Pinpoint the cell where the given text exists, returning its (x, y) midpoint coordinate. 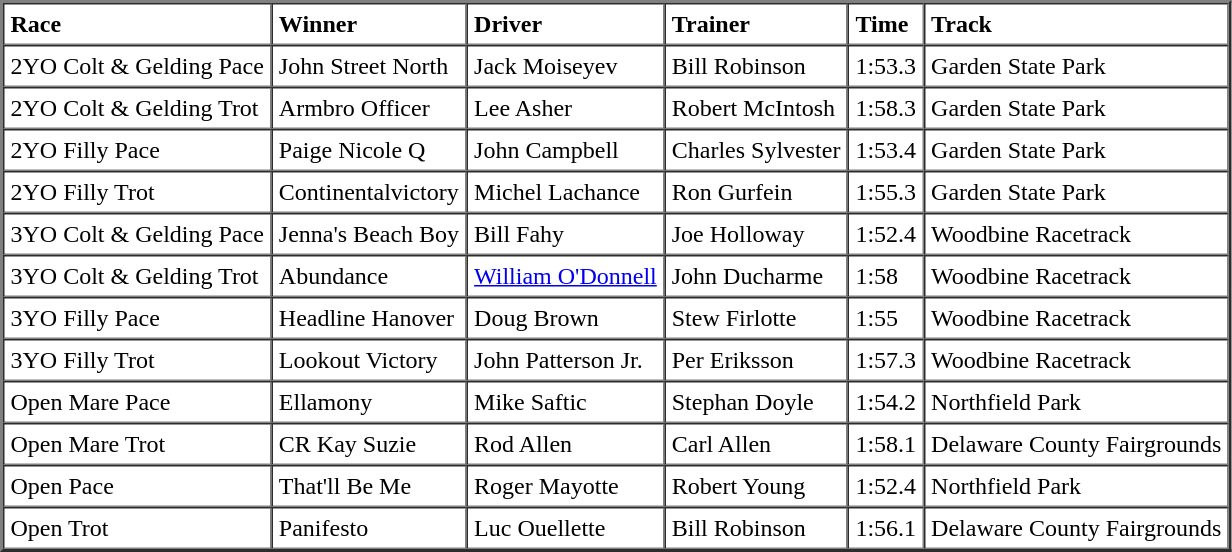
Charles Sylvester (756, 150)
Luc Ouellette (566, 528)
Carl Allen (756, 444)
Lee Asher (566, 108)
Jenna's Beach Boy (368, 234)
1:56.1 (886, 528)
Headline Hanover (368, 318)
1:53.3 (886, 66)
John Ducharme (756, 276)
Per Eriksson (756, 360)
Joe Holloway (756, 234)
Armbro Officer (368, 108)
Bill Fahy (566, 234)
Lookout Victory (368, 360)
Ellamony (368, 402)
3YO Colt & Gelding Trot (137, 276)
Doug Brown (566, 318)
Open Mare Trot (137, 444)
Open Mare Pace (137, 402)
John Street North (368, 66)
Race (137, 24)
Robert Young (756, 486)
1:55.3 (886, 192)
Rod Allen (566, 444)
John Patterson Jr. (566, 360)
Time (886, 24)
1:58.3 (886, 108)
1:58.1 (886, 444)
Open Trot (137, 528)
2YO Colt & Gelding Trot (137, 108)
CR Kay Suzie (368, 444)
3YO Colt & Gelding Pace (137, 234)
Continentalvictory (368, 192)
Paige Nicole Q (368, 150)
Ron Gurfein (756, 192)
Jack Moiseyev (566, 66)
Abundance (368, 276)
Winner (368, 24)
2YO Colt & Gelding Pace (137, 66)
Track (1076, 24)
1:53.4 (886, 150)
1:54.2 (886, 402)
William O'Donnell (566, 276)
Driver (566, 24)
2YO Filly Pace (137, 150)
Robert McIntosh (756, 108)
John Campbell (566, 150)
2YO Filly Trot (137, 192)
1:57.3 (886, 360)
Roger Mayotte (566, 486)
Panifesto (368, 528)
3YO Filly Trot (137, 360)
1:58 (886, 276)
That'll Be Me (368, 486)
Trainer (756, 24)
Stephan Doyle (756, 402)
Open Pace (137, 486)
1:55 (886, 318)
Stew Firlotte (756, 318)
Mike Saftic (566, 402)
Michel Lachance (566, 192)
3YO Filly Pace (137, 318)
